From the cell containing the given text, extract its center point as (x, y) coordinate. 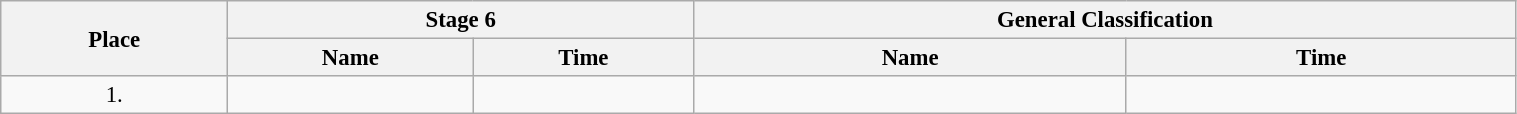
1. (114, 95)
General Classification (1105, 20)
Place (114, 38)
Stage 6 (461, 20)
